Capture the cell that displays the provided text and extract its [x, y] central coordinate. 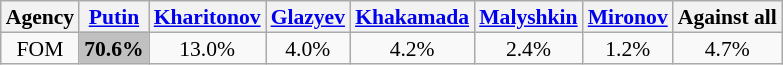
Khakamada [412, 16]
Glazyev [308, 16]
70.6% [114, 48]
4.2% [412, 48]
Agency [40, 16]
Against all [728, 16]
2.4% [528, 48]
4.7% [728, 48]
FOM [40, 48]
4.0% [308, 48]
1.2% [628, 48]
13.0% [208, 48]
Putin [114, 16]
Mironov [628, 16]
Malyshkin [528, 16]
Kharitonov [208, 16]
